Extract the (x, y) coordinate from the center of the cell holding the provided text.  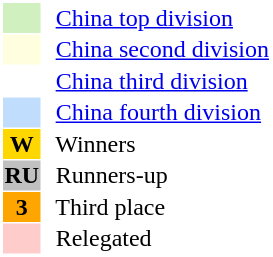
China fourth division (156, 113)
Third place (156, 207)
Relegated (156, 239)
Winners (156, 144)
China top division (156, 18)
China second division (156, 49)
China third division (156, 81)
W (22, 144)
RU (22, 175)
Runners-up (156, 175)
3 (22, 207)
